From the cell containing the given text, extract its center point as [X, Y] coordinate. 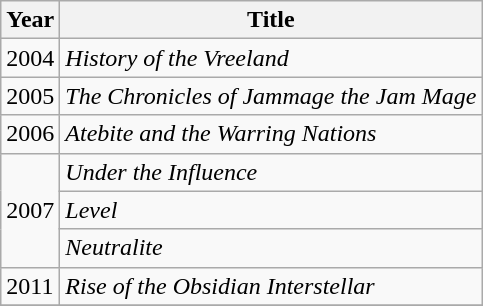
Rise of the Obsidian Interstellar [271, 286]
Atebite and the Warring Nations [271, 134]
2006 [30, 134]
Year [30, 20]
Neutralite [271, 248]
2011 [30, 286]
Level [271, 210]
2005 [30, 96]
Under the Influence [271, 172]
The Chronicles of Jammage the Jam Mage [271, 96]
History of the Vreeland [271, 58]
Title [271, 20]
2004 [30, 58]
2007 [30, 210]
